Output the [x, y] coordinate of the center of the cell containing the given text.  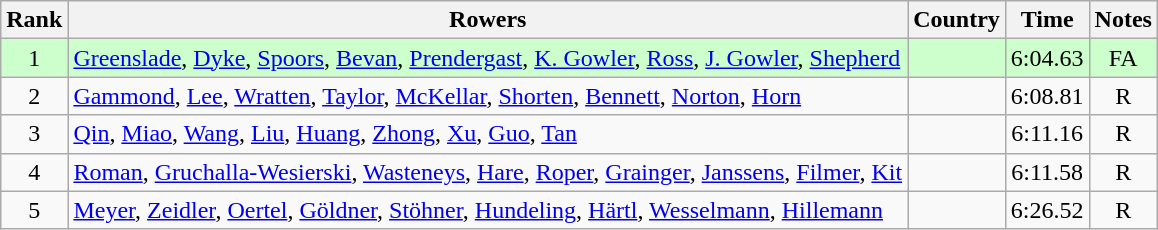
1 [34, 58]
Country [957, 20]
Rowers [488, 20]
FA [1123, 58]
Qin, Miao, Wang, Liu, Huang, Zhong, Xu, Guo, Tan [488, 134]
6:11.58 [1047, 172]
Rank [34, 20]
4 [34, 172]
Roman, Gruchalla-Wesierski, Wasteneys, Hare, Roper, Grainger, Janssens, Filmer, Kit [488, 172]
6:04.63 [1047, 58]
Greenslade, Dyke, Spoors, Bevan, Prendergast, K. Gowler, Ross, J. Gowler, Shepherd [488, 58]
Time [1047, 20]
5 [34, 210]
6:26.52 [1047, 210]
Notes [1123, 20]
6:08.81 [1047, 96]
Gammond, Lee, Wratten, Taylor, McKellar, Shorten, Bennett, Norton, Horn [488, 96]
Meyer, Zeidler, Oertel, Göldner, Stöhner, Hundeling, Härtl, Wesselmann, Hillemann [488, 210]
6:11.16 [1047, 134]
2 [34, 96]
3 [34, 134]
